Return (X, Y) of the center of cell containing provided text 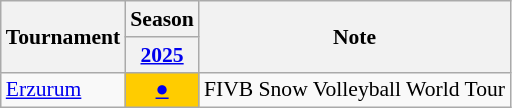
Erzurum (63, 90)
Tournament (63, 36)
● (162, 90)
FIVB Snow Volleyball World Tour (354, 90)
Season (162, 19)
Note (354, 36)
2025 (162, 55)
